Identify which cell holds the provided text, then report its [X, Y] central coordinate. 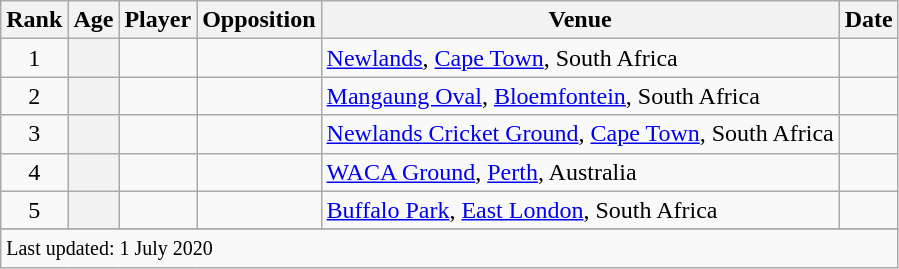
Buffalo Park, East London, South Africa [580, 210]
4 [34, 172]
1 [34, 58]
Age [94, 20]
Player [158, 20]
WACA Ground, Perth, Australia [580, 172]
Rank [34, 20]
Mangaung Oval, Bloemfontein, South Africa [580, 96]
Opposition [259, 20]
Date [868, 20]
2 [34, 96]
Last updated: 1 July 2020 [450, 248]
3 [34, 134]
Venue [580, 20]
Newlands Cricket Ground, Cape Town, South Africa [580, 134]
5 [34, 210]
Newlands, Cape Town, South Africa [580, 58]
